Find where the given text appears and provide that cell's center as [X, Y] coordinate. 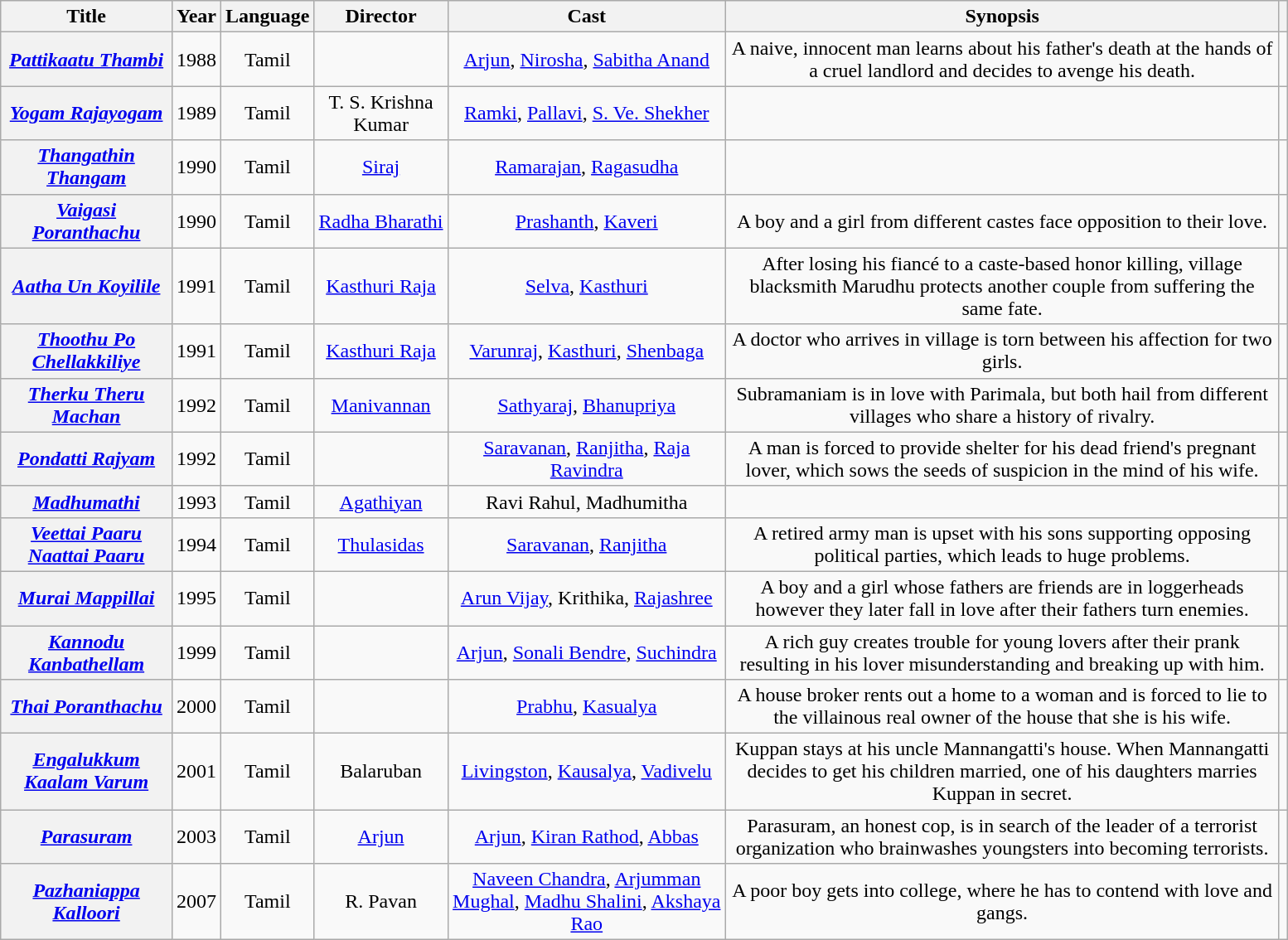
1993 [196, 501]
Radha Bharathi [381, 220]
A boy and a girl from different castes face opposition to their love. [1001, 220]
A house broker rents out a home to a woman and is forced to lie to the villainous real owner of the house that she is his wife. [1001, 706]
Thai Poranthachu [86, 706]
Engalukkum Kaalam Varum [86, 772]
1999 [196, 652]
Ravi Rahul, Madhumitha [587, 501]
Agathiyan [381, 501]
Aatha Un Koyilile [86, 286]
Yogam Rajayogam [86, 113]
2003 [196, 837]
Subramaniam is in love with Parimala, but both hail from different villages who share a history of rivalry. [1001, 405]
Siraj [381, 167]
Vaigasi Poranthachu [86, 220]
Kuppan stays at his uncle Mannangatti's house. When Mannangatti decides to get his children married, one of his daughters marries Kuppan in secret. [1001, 772]
Saravanan, Ranjitha [587, 544]
A naive, innocent man learns about his father's death at the hands of a cruel landlord and decides to avenge his death. [1001, 60]
2000 [196, 706]
Ramki, Pallavi, S. Ve. Shekher [587, 113]
Livingston, Kausalya, Vadivelu [587, 772]
Thulasidas [381, 544]
Arjun, Kiran Rathod, Abbas [587, 837]
Naveen Chandra, Arjumman Mughal, Madhu Shalini, Akshaya Rao [587, 902]
1995 [196, 598]
Madhumathi [86, 501]
1994 [196, 544]
Saravanan, Ranjitha, Raja Ravindra [587, 459]
T. S. Krishna Kumar [381, 113]
2001 [196, 772]
Balaruban [381, 772]
Synopsis [1001, 17]
A poor boy gets into college, where he has to contend with love and gangs. [1001, 902]
Prabhu, Kasualya [587, 706]
Varunraj, Kasthuri, Shenbaga [587, 351]
A man is forced to provide shelter for his dead friend's pregnant lover, which sows the seeds of suspicion in the mind of his wife. [1001, 459]
Year [196, 17]
Title [86, 17]
Arjun [381, 837]
R. Pavan [381, 902]
Therku Theru Machan [86, 405]
Director [381, 17]
Pattikaatu Thambi [86, 60]
A doctor who arrives in village is torn between his affection for two girls. [1001, 351]
After losing his fiancé to a caste-based honor killing, village blacksmith Marudhu protects another couple from suffering the same fate. [1001, 286]
Parasuram, an honest cop, is in search of the leader of a terrorist organization who brainwashes youngsters into becoming terrorists. [1001, 837]
Thoothu Po Chellakkiliye [86, 351]
Murai Mappillai [86, 598]
2007 [196, 902]
Cast [587, 17]
Selva, Kasthuri [587, 286]
Pondatti Rajyam [86, 459]
Pazhaniappa Kalloori [86, 902]
A retired army man is upset with his sons supporting opposing political parties, which leads to huge problems. [1001, 544]
Prashanth, Kaveri [587, 220]
Ramarajan, Ragasudha [587, 167]
Language [268, 17]
Sathyaraj, Bhanupriya [587, 405]
Veettai Paaru Naattai Paaru [86, 544]
A rich guy creates trouble for young lovers after their prank resulting in his lover misunderstanding and breaking up with him. [1001, 652]
Parasuram [86, 837]
Thangathin Thangam [86, 167]
Manivannan [381, 405]
1989 [196, 113]
Arun Vijay, Krithika, Rajashree [587, 598]
Arjun, Sonali Bendre, Suchindra [587, 652]
A boy and a girl whose fathers are friends are in loggerheads however they later fall in love after their fathers turn enemies. [1001, 598]
Arjun, Nirosha, Sabitha Anand [587, 60]
1988 [196, 60]
Kannodu Kanbathellam [86, 652]
